For the text-containing cell, return its midpoint in [x, y] coordinate format. 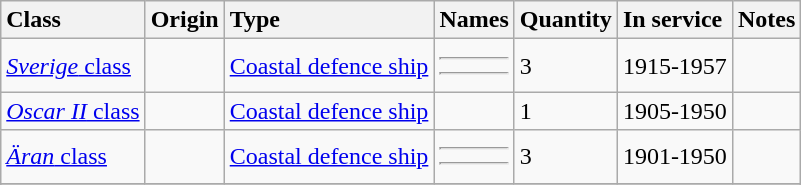
Äran class [73, 156]
Oscar II class [73, 111]
Notes [766, 20]
1915-1957 [674, 66]
1905-1950 [674, 111]
1901-1950 [674, 156]
Type [329, 20]
1 [566, 111]
Sverige class [73, 66]
Origin [184, 20]
Quantity [566, 20]
Class [73, 20]
In service [674, 20]
Names [474, 20]
